Identify which cell holds the provided text, then report its [x, y] central coordinate. 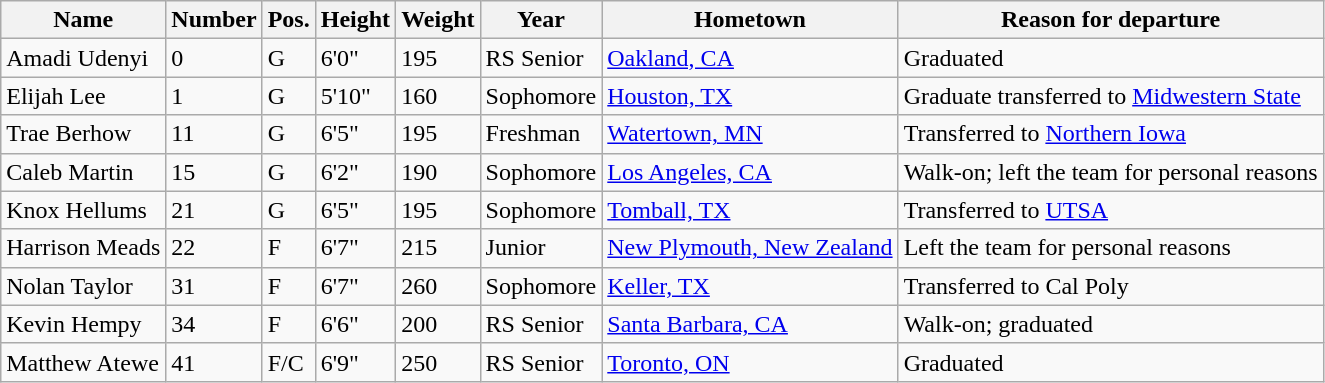
Transferred to Cal Poly [1110, 286]
22 [214, 248]
Amadi Udenyi [84, 58]
Tomball, TX [750, 210]
Nolan Taylor [84, 286]
Knox Hellums [84, 210]
Walk-on; left the team for personal reasons [1110, 172]
6'0" [355, 58]
Santa Barbara, CA [750, 324]
6'6" [355, 324]
Houston, TX [750, 96]
New Plymouth, New Zealand [750, 248]
200 [438, 324]
Junior [541, 248]
Number [214, 20]
190 [438, 172]
6'2" [355, 172]
5'10" [355, 96]
Pos. [288, 20]
Toronto, ON [750, 362]
41 [214, 362]
Transferred to UTSA [1110, 210]
Height [355, 20]
Trae Berhow [84, 134]
Name [84, 20]
Left the team for personal reasons [1110, 248]
6'9" [355, 362]
Hometown [750, 20]
F/C [288, 362]
Walk-on; graduated [1110, 324]
31 [214, 286]
Watertown, MN [750, 134]
Oakland, CA [750, 58]
Year [541, 20]
260 [438, 286]
Weight [438, 20]
Keller, TX [750, 286]
160 [438, 96]
Los Angeles, CA [750, 172]
Matthew Atewe [84, 362]
Elijah Lee [84, 96]
Reason for departure [1110, 20]
1 [214, 96]
Caleb Martin [84, 172]
11 [214, 134]
21 [214, 210]
Freshman [541, 134]
215 [438, 248]
Transferred to Northern Iowa [1110, 134]
250 [438, 362]
0 [214, 58]
34 [214, 324]
Kevin Hempy [84, 324]
Graduate transferred to Midwestern State [1110, 96]
15 [214, 172]
Harrison Meads [84, 248]
